Find where the given text appears and provide that cell's center as [X, Y] coordinate. 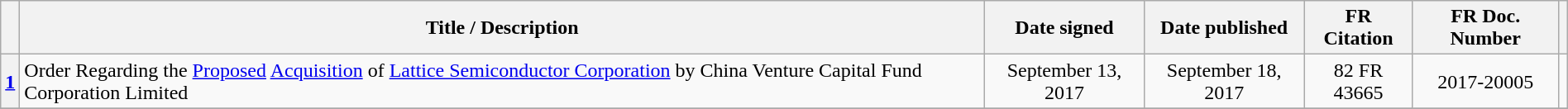
2017-20005 [1485, 81]
September 13, 2017 [1064, 81]
1 [10, 81]
September 18, 2017 [1224, 81]
Title / Description [503, 28]
Order Regarding the Proposed Acquisition of Lattice Semiconductor Corporation by China Venture Capital Fund Corporation Limited [503, 81]
82 FR 43665 [1359, 81]
Date signed [1064, 28]
Date published [1224, 28]
FR Citation [1359, 28]
FR Doc. Number [1485, 28]
